Return [X, Y] of the center of cell containing provided text 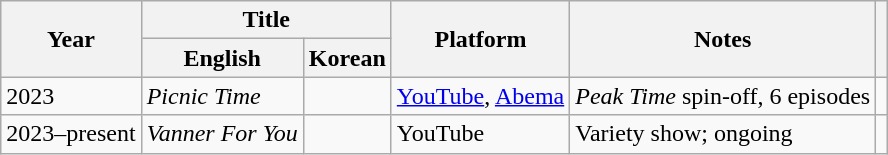
Title [266, 20]
Year [71, 39]
English [222, 58]
Peak Time spin-off, 6 episodes [723, 96]
Platform [480, 39]
YouTube [480, 134]
Korean [347, 58]
Picnic Time [222, 96]
Vanner For You [222, 134]
Notes [723, 39]
YouTube, Abema [480, 96]
2023 [71, 96]
Variety show; ongoing [723, 134]
2023–present [71, 134]
